Return the [x, y] coordinate for the center point of the cell that contains the specified text.  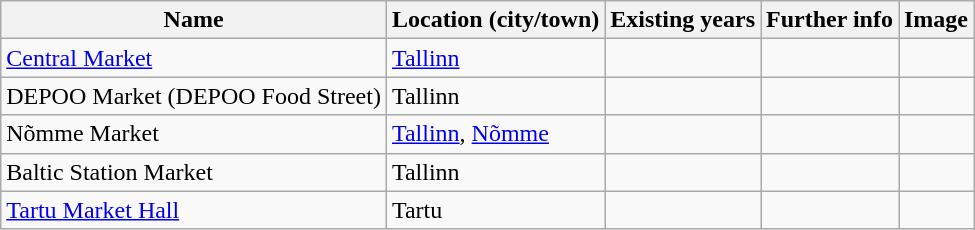
Image [936, 20]
Further info [830, 20]
Tartu Market Hall [194, 210]
Existing years [683, 20]
Location (city/town) [495, 20]
Tartu [495, 210]
Tallinn, Nõmme [495, 134]
Nõmme Market [194, 134]
Name [194, 20]
Baltic Station Market [194, 172]
DEPOO Market (DEPOO Food Street) [194, 96]
Central Market [194, 58]
